Return [X, Y] of the center of cell containing provided text 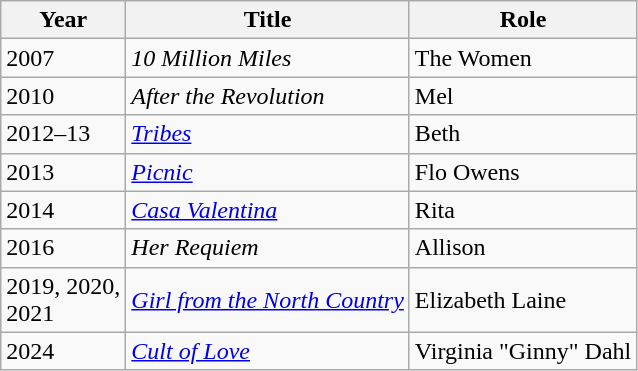
Tribes [268, 134]
Casa Valentina [268, 210]
Her Requiem [268, 248]
2019, 2020,2021 [64, 300]
2010 [64, 96]
Virginia "Ginny" Dahl [522, 351]
Picnic [268, 172]
Cult of Love [268, 351]
Mel [522, 96]
2024 [64, 351]
2007 [64, 58]
Rita [522, 210]
2013 [64, 172]
After the Revolution [268, 96]
Flo Owens [522, 172]
Allison [522, 248]
Title [268, 20]
Elizabeth Laine [522, 300]
2012–13 [64, 134]
Year [64, 20]
The Women [522, 58]
10 Million Miles [268, 58]
Role [522, 20]
Girl from the North Country [268, 300]
2014 [64, 210]
2016 [64, 248]
Beth [522, 134]
